Capture the cell that displays the provided text and extract its (X, Y) central coordinate. 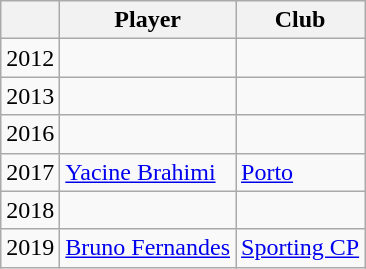
Yacine Brahimi (148, 172)
Player (148, 20)
2013 (30, 96)
2018 (30, 210)
Club (300, 20)
2012 (30, 58)
Bruno Fernandes (148, 248)
2016 (30, 134)
2017 (30, 172)
Sporting CP (300, 248)
Porto (300, 172)
2019 (30, 248)
